Pinpoint the cell where the given text exists, returning its [x, y] midpoint coordinate. 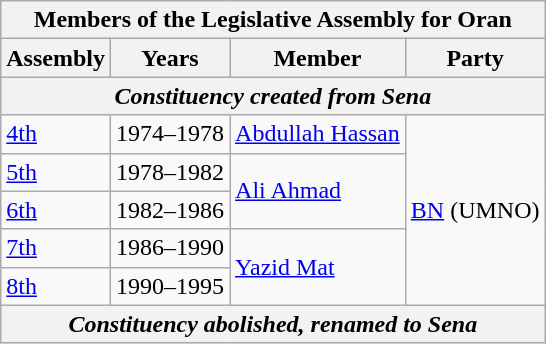
Members of the Legislative Assembly for Oran [273, 20]
Member [318, 58]
Constituency created from Sena [273, 96]
4th [56, 134]
6th [56, 210]
Assembly [56, 58]
Years [170, 58]
Party [475, 58]
Ali Ahmad [318, 191]
8th [56, 286]
Yazid Mat [318, 267]
Constituency abolished, renamed to Sena [273, 324]
BN (UMNO) [475, 210]
Abdullah Hassan [318, 134]
7th [56, 248]
1986–1990 [170, 248]
1978–1982 [170, 172]
1974–1978 [170, 134]
1982–1986 [170, 210]
5th [56, 172]
1990–1995 [170, 286]
